Return the (x, y) coordinate for the center point of the cell that contains the specified text.  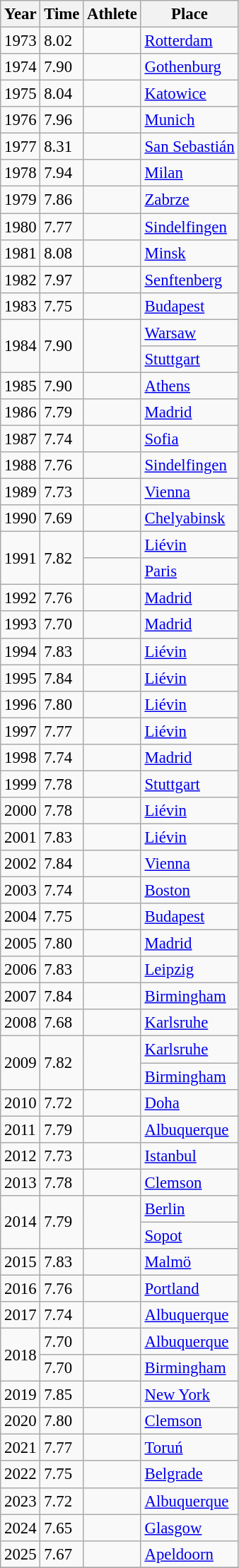
2023 (21, 1501)
1982 (21, 280)
7.67 (62, 1554)
7.65 (62, 1528)
Zabrze (190, 200)
Year (21, 14)
2008 (21, 1023)
1992 (21, 598)
2021 (21, 1448)
Minsk (190, 253)
2020 (21, 1421)
1980 (21, 227)
Athens (190, 386)
1987 (21, 439)
2022 (21, 1475)
Boston (190, 891)
1976 (21, 120)
2025 (21, 1554)
7.86 (62, 200)
2011 (21, 1129)
Milan (190, 173)
2005 (21, 944)
2002 (21, 864)
2019 (21, 1395)
1975 (21, 94)
2014 (21, 1222)
1977 (21, 147)
Rotterdam (190, 41)
1973 (21, 41)
New York (190, 1395)
Toruń (190, 1448)
Doha (190, 1103)
1989 (21, 492)
Athlete (112, 14)
1993 (21, 625)
1990 (21, 518)
1995 (21, 678)
Place (190, 14)
2013 (21, 1182)
1983 (21, 306)
Malmö (190, 1262)
1979 (21, 200)
7.68 (62, 1023)
2024 (21, 1528)
Katowice (190, 94)
1991 (21, 558)
2016 (21, 1288)
2018 (21, 1355)
2009 (21, 1062)
1981 (21, 253)
Sofia (190, 439)
7.85 (62, 1395)
2007 (21, 997)
8.31 (62, 147)
2017 (21, 1315)
Munich (190, 120)
1998 (21, 758)
Istanbul (190, 1156)
1974 (21, 67)
Time (62, 14)
2003 (21, 891)
Apeldoorn (190, 1554)
7.69 (62, 518)
Chelyabinsk (190, 518)
2001 (21, 837)
2006 (21, 970)
2015 (21, 1262)
Sopot (190, 1235)
Glasgow (190, 1528)
8.02 (62, 41)
1988 (21, 465)
Berlin (190, 1209)
1978 (21, 173)
Senftenberg (190, 280)
1985 (21, 386)
San Sebastián (190, 147)
2004 (21, 917)
1986 (21, 412)
2012 (21, 1156)
1999 (21, 784)
1997 (21, 731)
Gothenburg (190, 67)
7.94 (62, 173)
8.04 (62, 94)
Paris (190, 571)
1996 (21, 704)
8.08 (62, 253)
1994 (21, 651)
1984 (21, 346)
Warsaw (190, 333)
7.97 (62, 280)
2000 (21, 811)
7.96 (62, 120)
Portland (190, 1288)
Belgrade (190, 1475)
2010 (21, 1103)
Leipzig (190, 970)
